Capture the cell that displays the provided text and extract its (X, Y) central coordinate. 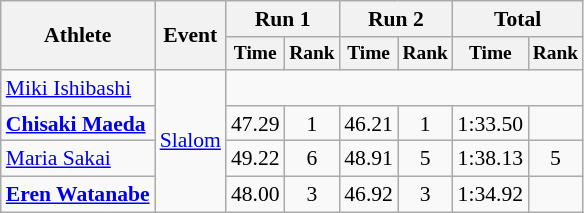
1:33.50 (490, 124)
Slalom (190, 141)
Chisaki Maeda (78, 124)
46.92 (368, 195)
Total (518, 19)
49.22 (256, 159)
Miki Ishibashi (78, 88)
46.21 (368, 124)
Eren Watanabe (78, 195)
Maria Sakai (78, 159)
47.29 (256, 124)
Run 2 (396, 19)
Event (190, 36)
Athlete (78, 36)
1:34.92 (490, 195)
6 (312, 159)
48.00 (256, 195)
48.91 (368, 159)
1:38.13 (490, 159)
Run 1 (282, 19)
